From the cell containing the given text, extract its center point as [x, y] coordinate. 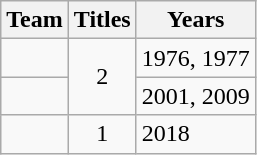
2001, 2009 [196, 96]
1976, 1977 [196, 58]
Team [35, 20]
Years [196, 20]
1 [102, 134]
2 [102, 77]
2018 [196, 134]
Titles [102, 20]
